Locate the cell with the specified text and output its [x, y] center coordinate. 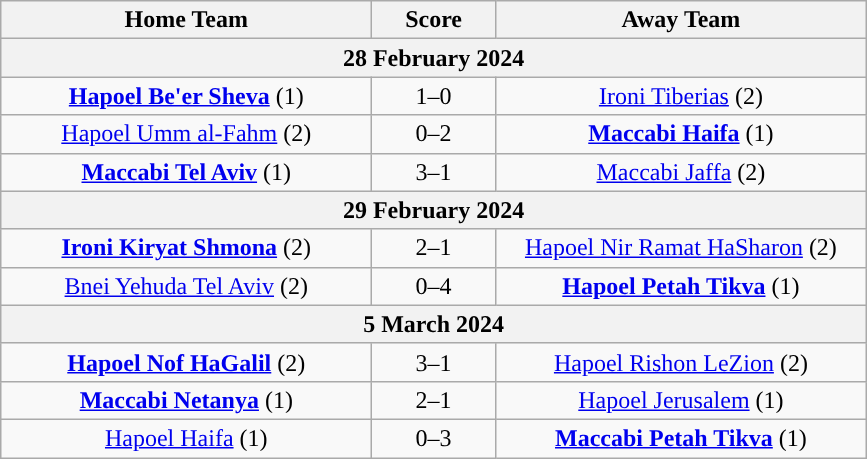
Hapoel Nof HaGalil (2) [186, 362]
1–0 [434, 96]
Maccabi Netanya (1) [186, 400]
Ironi Tiberias (2) [680, 96]
Maccabi Petah Tikva (1) [680, 438]
Hapoel Jerusalem (1) [680, 400]
Maccabi Tel Aviv (1) [186, 172]
28 February 2024 [434, 58]
Ironi Kiryat Shmona (2) [186, 248]
0–4 [434, 286]
Maccabi Jaffa (2) [680, 172]
0–3 [434, 438]
0–2 [434, 134]
Home Team [186, 20]
Hapoel Be'er Sheva (1) [186, 96]
Hapoel Nir Ramat HaSharon (2) [680, 248]
Away Team [680, 20]
Hapoel Rishon LeZion (2) [680, 362]
Hapoel Umm al-Fahm (2) [186, 134]
Hapoel Haifa (1) [186, 438]
5 March 2024 [434, 324]
Maccabi Haifa (1) [680, 134]
Bnei Yehuda Tel Aviv (2) [186, 286]
Hapoel Petah Tikva (1) [680, 286]
Score [434, 20]
29 February 2024 [434, 210]
